Search for the cell housing the specified text and yield its (X, Y) center coordinate. 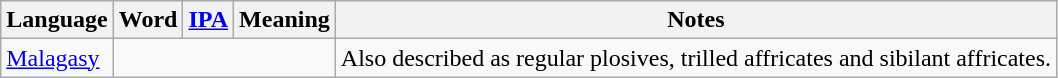
Word (148, 20)
Language (57, 20)
Notes (696, 20)
IPA (208, 20)
Also described as regular plosives, trilled affricates and sibilant affricates. (696, 58)
Meaning (285, 20)
Malagasy (57, 58)
